Find where the given text appears and provide that cell's center as (x, y) coordinate. 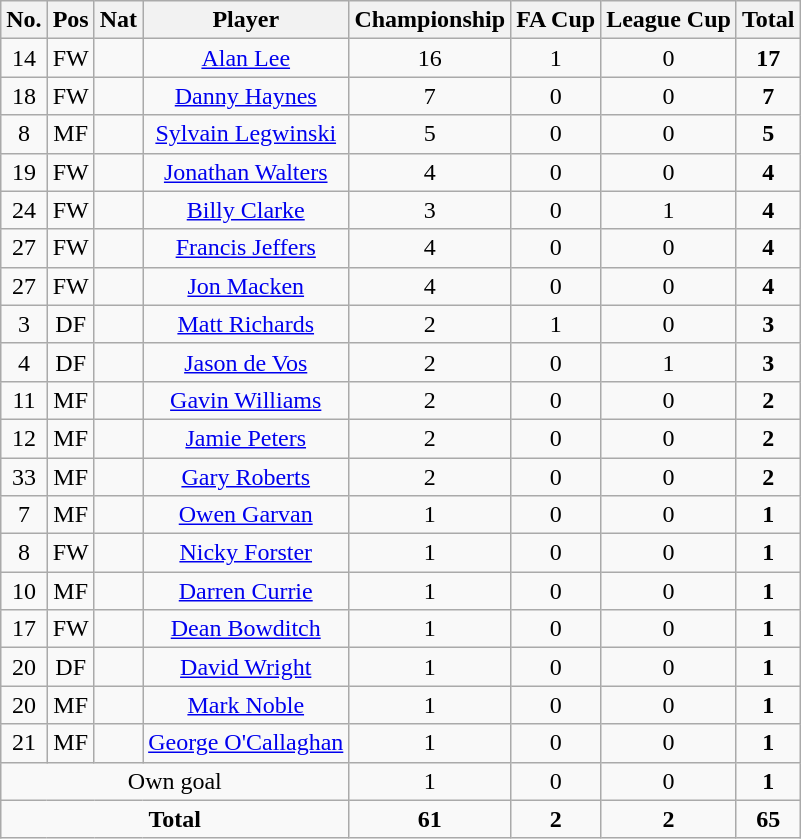
Jason de Vos (246, 362)
33 (24, 477)
Mark Noble (246, 705)
Billy Clarke (246, 210)
Championship (430, 20)
Jonathan Walters (246, 172)
14 (24, 58)
12 (24, 438)
Matt Richards (246, 324)
George O'Callaghan (246, 743)
16 (430, 58)
Dean Bowditch (246, 629)
Jon Macken (246, 286)
Danny Haynes (246, 96)
League Cup (669, 20)
FA Cup (556, 20)
10 (24, 591)
Francis Jeffers (246, 248)
Nat (118, 20)
Darren Currie (246, 591)
Player (246, 20)
Gary Roberts (246, 477)
Jamie Peters (246, 438)
David Wright (246, 667)
Owen Garvan (246, 515)
65 (768, 819)
Gavin Williams (246, 400)
19 (24, 172)
21 (24, 743)
Pos (70, 20)
18 (24, 96)
Sylvain Legwinski (246, 134)
No. (24, 20)
61 (430, 819)
Alan Lee (246, 58)
11 (24, 400)
24 (24, 210)
Own goal (175, 781)
Nicky Forster (246, 553)
